Provide the [X, Y] coordinate of the cell's center where the given text is located.  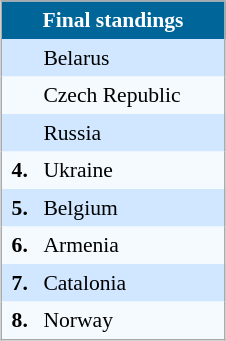
7. [19, 283]
Armenia [130, 245]
Belarus [130, 58]
8. [19, 321]
Ukraine [130, 171]
4. [19, 171]
Final standings [113, 20]
6. [19, 245]
Czech Republic [130, 95]
Russia [130, 133]
Catalonia [130, 283]
Norway [130, 321]
5. [19, 208]
Belgium [130, 208]
